Return the (x, y) coordinate for the center point of the cell that contains the specified text.  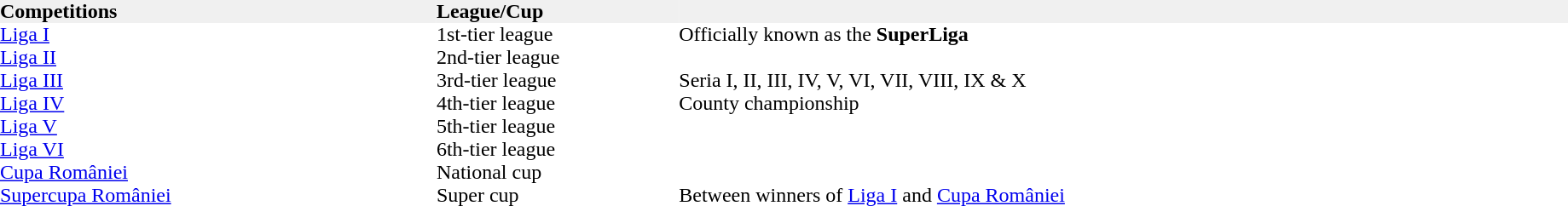
Liga V (218, 126)
2nd-tier league (558, 58)
Officially known as the SuperLiga (1124, 34)
Seria I, II, III, IV, V, VI, VII, VIII, IX & X (1124, 80)
3rd-tier league (558, 80)
6th-tier league (558, 150)
Competitions (218, 12)
Cupa României (218, 172)
Liga I (218, 34)
Liga VI (218, 150)
Liga II (218, 58)
1st-tier league (558, 34)
National cup (558, 172)
Liga III (218, 80)
4th-tier league (558, 104)
League/Cup (558, 12)
Liga IV (218, 104)
5th-tier league (558, 126)
County championship (1124, 104)
